From the cell containing the given text, extract its center point as [x, y] coordinate. 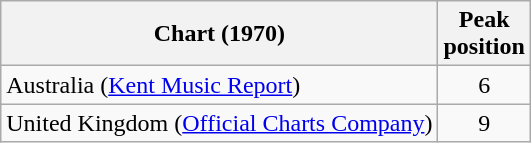
6 [484, 85]
9 [484, 123]
Chart (1970) [220, 34]
United Kingdom (Official Charts Company) [220, 123]
Peakposition [484, 34]
Australia (Kent Music Report) [220, 85]
